Provide the [X, Y] coordinate of the cell's center where the given text is located.  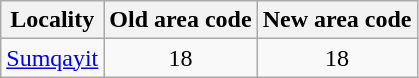
New area code [337, 20]
Old area code [180, 20]
Locality [52, 20]
Sumqayit [52, 58]
